Scan for the cell matching the given text and deliver its [X, Y] coordinate at center. 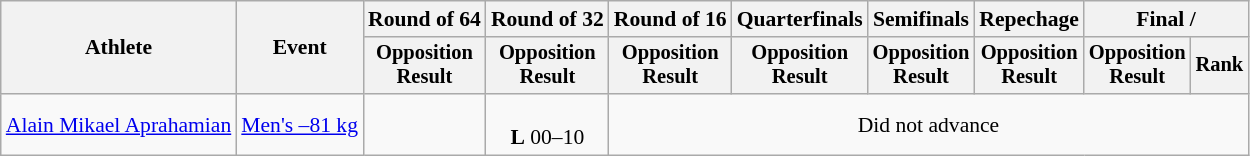
Men's –81 kg [300, 124]
L 00–10 [548, 124]
Round of 64 [424, 19]
Athlete [119, 48]
Round of 32 [548, 19]
Did not advance [928, 124]
Repechage [1029, 19]
Alain Mikael Aprahamian [119, 124]
Final / [1166, 19]
Event [300, 48]
Semifinals [922, 19]
Rank [1220, 66]
Quarterfinals [800, 19]
Round of 16 [670, 19]
